Find where the given text appears and provide that cell's center as (X, Y) coordinate. 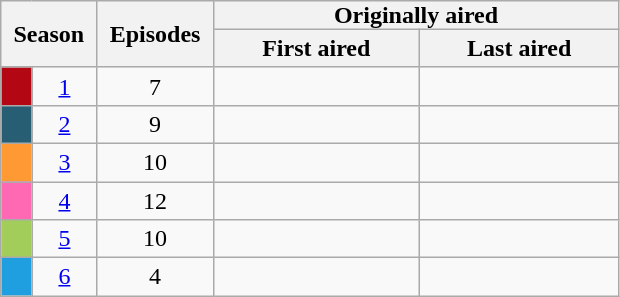
Episodes (155, 34)
6 (64, 277)
Last aired (518, 48)
1 (64, 86)
5 (64, 239)
Originally aired (416, 15)
9 (155, 124)
First aired (316, 48)
Season (49, 34)
7 (155, 86)
2 (64, 124)
12 (155, 201)
3 (64, 162)
